For the text-containing cell, return its midpoint in [x, y] coordinate format. 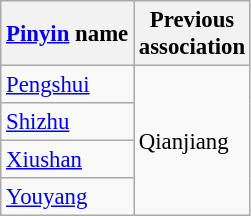
Qianjiang [192, 141]
Pengshui [68, 85]
Xiushan [68, 160]
Previousassociation [192, 34]
Shizhu [68, 122]
Youyang [68, 197]
Pinyin name [68, 34]
